Detect which cell encompasses the target text, then output its [x, y] center coordinate. 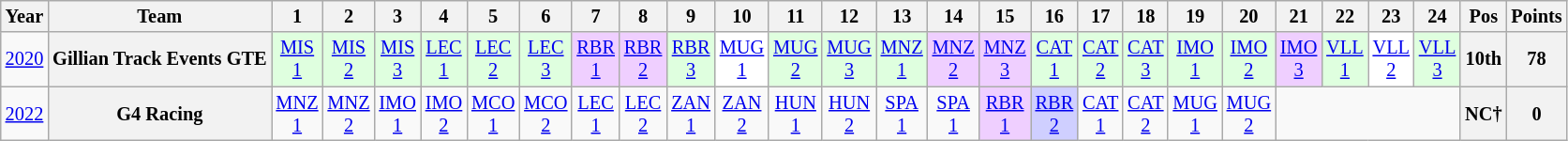
MIS2 [349, 59]
8 [643, 16]
13 [902, 16]
12 [849, 16]
17 [1100, 16]
0 [1537, 114]
16 [1054, 16]
20 [1248, 16]
3 [397, 16]
ZAN1 [691, 114]
19 [1194, 16]
24 [1438, 16]
RBR3 [691, 59]
LEC3 [545, 59]
21 [1299, 16]
ZAN2 [742, 114]
10 [742, 16]
MCO2 [545, 114]
Pos [1483, 16]
10th [1483, 59]
HUN1 [795, 114]
VLL3 [1438, 59]
MIS3 [397, 59]
CAT3 [1145, 59]
IMO3 [1299, 59]
9 [691, 16]
5 [493, 16]
23 [1391, 16]
14 [954, 16]
HUN2 [849, 114]
VLL2 [1391, 59]
2020 [24, 59]
NC† [1483, 114]
MNZ3 [1005, 59]
2 [349, 16]
15 [1005, 16]
G4 Racing [159, 114]
MIS1 [298, 59]
11 [795, 16]
1 [298, 16]
Points [1537, 16]
MUG3 [849, 59]
4 [444, 16]
MCO1 [493, 114]
Year [24, 16]
18 [1145, 16]
Gillian Track Events GTE [159, 59]
VLL1 [1344, 59]
78 [1537, 59]
22 [1344, 16]
6 [545, 16]
7 [595, 16]
2022 [24, 114]
Team [159, 16]
